Extract the [X, Y] coordinate from the center of the cell holding the provided text.  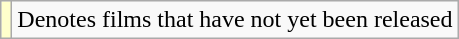
Denotes films that have not yet been released [235, 20]
